Search for the cell housing the specified text and yield its (X, Y) center coordinate. 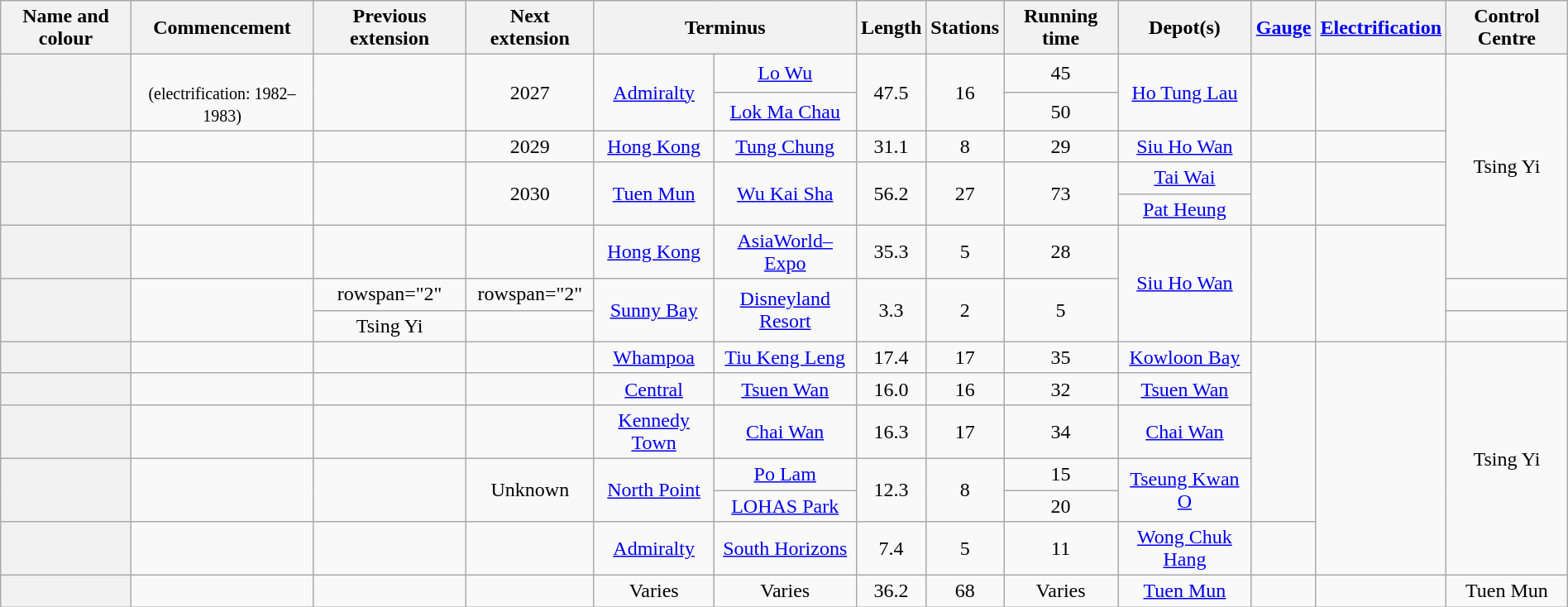
Commencement (222, 28)
Po Lam (785, 474)
27 (965, 194)
Gauge (1284, 28)
73 (1061, 194)
LOHAS Park (785, 505)
35.3 (891, 251)
Name and colour (66, 28)
2027 (529, 93)
Control Centre (1507, 28)
Tseung Kwan O (1185, 490)
Central (653, 389)
Wu Kai Sha (785, 194)
Ho Tung Lau (1185, 93)
7.4 (891, 549)
AsiaWorld–Expo (785, 251)
Kennedy Town (653, 432)
Depot(s) (1185, 28)
28 (1061, 251)
31.1 (891, 146)
Whampoa (653, 357)
Wong Chuk Hang (1185, 549)
15 (1061, 474)
2030 (529, 194)
36.2 (891, 591)
Pat Heung (1185, 209)
45 (1061, 74)
Lok Ma Chau (785, 112)
Length (891, 28)
2029 (529, 146)
Running time (1061, 28)
Stations (965, 28)
Kowloon Bay (1185, 357)
Tung Chung (785, 146)
16.3 (891, 432)
11 (1061, 549)
Tiu Keng Leng (785, 357)
Disneyland Resort (785, 310)
56.2 (891, 194)
3.3 (891, 310)
Next extension (529, 28)
29 (1061, 146)
Unknown (529, 490)
Lo Wu (785, 74)
32 (1061, 389)
North Point (653, 490)
50 (1061, 112)
Electrification (1381, 28)
34 (1061, 432)
Previous extension (390, 28)
Terminus (724, 28)
Tai Wai (1185, 178)
35 (1061, 357)
17.4 (891, 357)
12.3 (891, 490)
Sunny Bay (653, 310)
2 (965, 310)
20 (1061, 505)
16.0 (891, 389)
68 (965, 591)
South Horizons (785, 549)
(electrification: 1982–1983) (222, 93)
47.5 (891, 93)
